For the text-containing cell, return its midpoint in [X, Y] coordinate format. 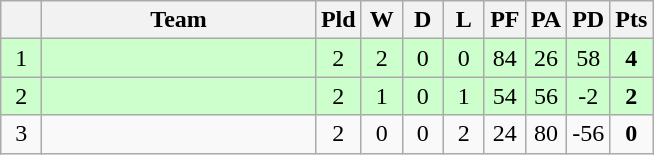
-56 [588, 134]
4 [632, 58]
D [422, 20]
80 [546, 134]
26 [546, 58]
3 [22, 134]
-2 [588, 96]
Pld [338, 20]
PF [504, 20]
84 [504, 58]
56 [546, 96]
W [382, 20]
58 [588, 58]
L [464, 20]
PA [546, 20]
Team [179, 20]
24 [504, 134]
Pts [632, 20]
PD [588, 20]
54 [504, 96]
